Scan for the cell matching the given text and deliver its (x, y) coordinate at center. 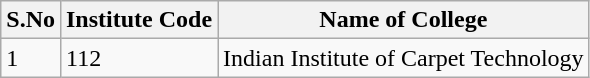
S.No (31, 20)
Indian Institute of Carpet Technology (404, 58)
1 (31, 58)
Name of College (404, 20)
Institute Code (138, 20)
112 (138, 58)
